From the cell containing the given text, extract its center point as [x, y] coordinate. 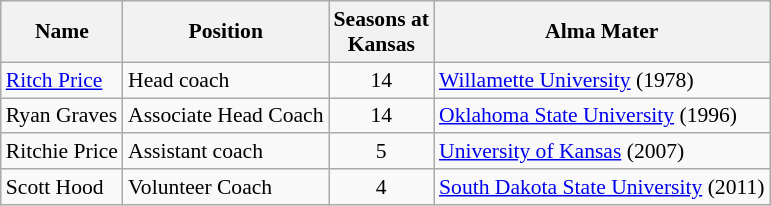
5 [382, 152]
Scott Hood [62, 187]
Ritch Price [62, 80]
Position [226, 32]
4 [382, 187]
Head coach [226, 80]
Associate Head Coach [226, 116]
Ryan Graves [62, 116]
Seasons atKansas [382, 32]
Volunteer Coach [226, 187]
South Dakota State University (2011) [602, 187]
Oklahoma State University (1996) [602, 116]
Assistant coach [226, 152]
Alma Mater [602, 32]
Willamette University (1978) [602, 80]
Ritchie Price [62, 152]
University of Kansas (2007) [602, 152]
Name [62, 32]
